Extract the (x, y) coordinate from the center of the cell holding the provided text.  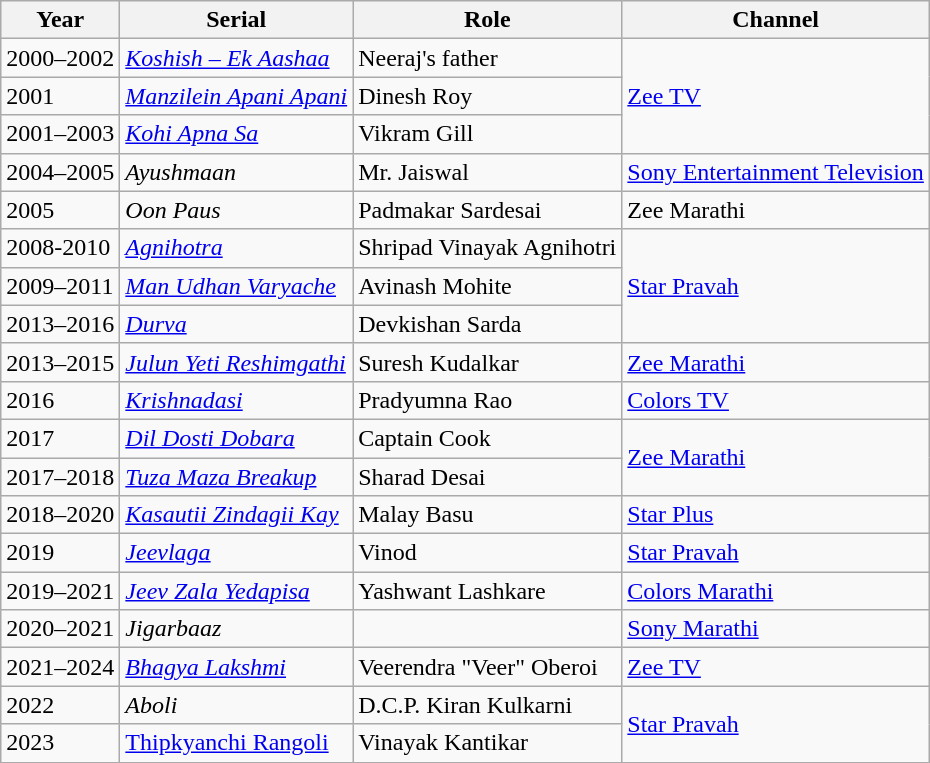
2018–2020 (60, 515)
2017–2018 (60, 477)
2017 (60, 438)
Agnihotra (236, 248)
Sony Marathi (776, 629)
2009–2011 (60, 286)
Avinash Mohite (488, 286)
Sony Entertainment Television (776, 172)
D.C.P. Kiran Kulkarni (488, 705)
Bhagya Lakshmi (236, 667)
Channel (776, 20)
2021–2024 (60, 667)
Captain Cook (488, 438)
Kohi Apna Sa (236, 134)
2022 (60, 705)
Dinesh Roy (488, 96)
2004–2005 (60, 172)
Kasautii Zindagii Kay (236, 515)
Devkishan Sarda (488, 324)
Veerendra "Veer" Oberoi (488, 667)
Aboli (236, 705)
Krishnadasi (236, 400)
Durva (236, 324)
Manzilein Apani Apani (236, 96)
Dil Dosti Dobara (236, 438)
Ayushmaan (236, 172)
Role (488, 20)
Sharad Desai (488, 477)
Jeevlaga (236, 553)
Year (60, 20)
2000–2002 (60, 58)
Suresh Kudalkar (488, 362)
Tuza Maza Breakup (236, 477)
Colors TV (776, 400)
Julun Yeti Reshimgathi (236, 362)
Serial (236, 20)
Jeev Zala Yedapisa (236, 591)
2001–2003 (60, 134)
2013–2015 (60, 362)
Colors Marathi (776, 591)
Shripad Vinayak Agnihotri (488, 248)
2019 (60, 553)
Vikram Gill (488, 134)
Thipkyanchi Rangoli (236, 743)
2020–2021 (60, 629)
Neeraj's father (488, 58)
Jigarbaaz (236, 629)
2001 (60, 96)
2008-2010 (60, 248)
Vinayak Kantikar (488, 743)
Yashwant Lashkare (488, 591)
Koshish – Ek Aashaa (236, 58)
Oon Paus (236, 210)
Pradyumna Rao (488, 400)
2013–2016 (60, 324)
2005 (60, 210)
Padmakar Sardesai (488, 210)
2019–2021 (60, 591)
Malay Basu (488, 515)
Mr. Jaiswal (488, 172)
Vinod (488, 553)
Man Udhan Varyache (236, 286)
Star Plus (776, 515)
2016 (60, 400)
2023 (60, 743)
